Extract the [x, y] coordinate from the center of the cell holding the provided text.  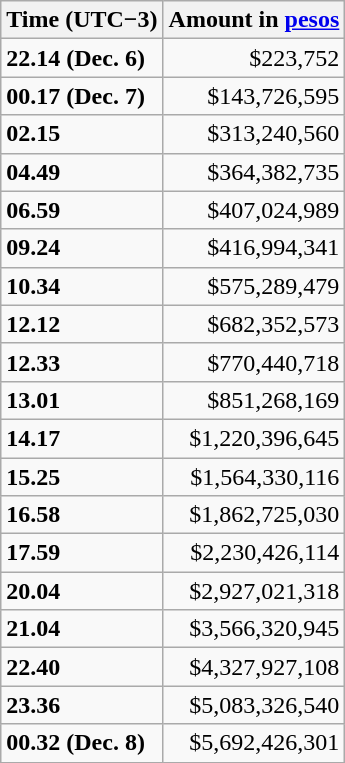
$575,289,479 [254, 286]
$1,220,396,645 [254, 438]
09.24 [82, 248]
$4,327,927,108 [254, 667]
$364,382,735 [254, 172]
20.04 [82, 591]
06.59 [82, 210]
$5,692,426,301 [254, 743]
16.58 [82, 515]
$851,268,169 [254, 400]
$2,230,426,114 [254, 553]
$1,564,330,116 [254, 477]
Time (UTC−3) [82, 20]
22.40 [82, 667]
02.15 [82, 134]
$1,862,725,030 [254, 515]
$407,024,989 [254, 210]
21.04 [82, 629]
15.25 [82, 477]
13.01 [82, 400]
10.34 [82, 286]
00.32 (Dec. 8) [82, 743]
23.36 [82, 705]
$682,352,573 [254, 324]
00.17 (Dec. 7) [82, 96]
$770,440,718 [254, 362]
12.33 [82, 362]
$416,994,341 [254, 248]
22.14 (Dec. 6) [82, 58]
Amount in pesos [254, 20]
$313,240,560 [254, 134]
$5,083,326,540 [254, 705]
14.17 [82, 438]
17.59 [82, 553]
$2,927,021,318 [254, 591]
12.12 [82, 324]
$3,566,320,945 [254, 629]
$143,726,595 [254, 96]
04.49 [82, 172]
$223,752 [254, 58]
